From the cell containing the given text, extract its center point as (X, Y) coordinate. 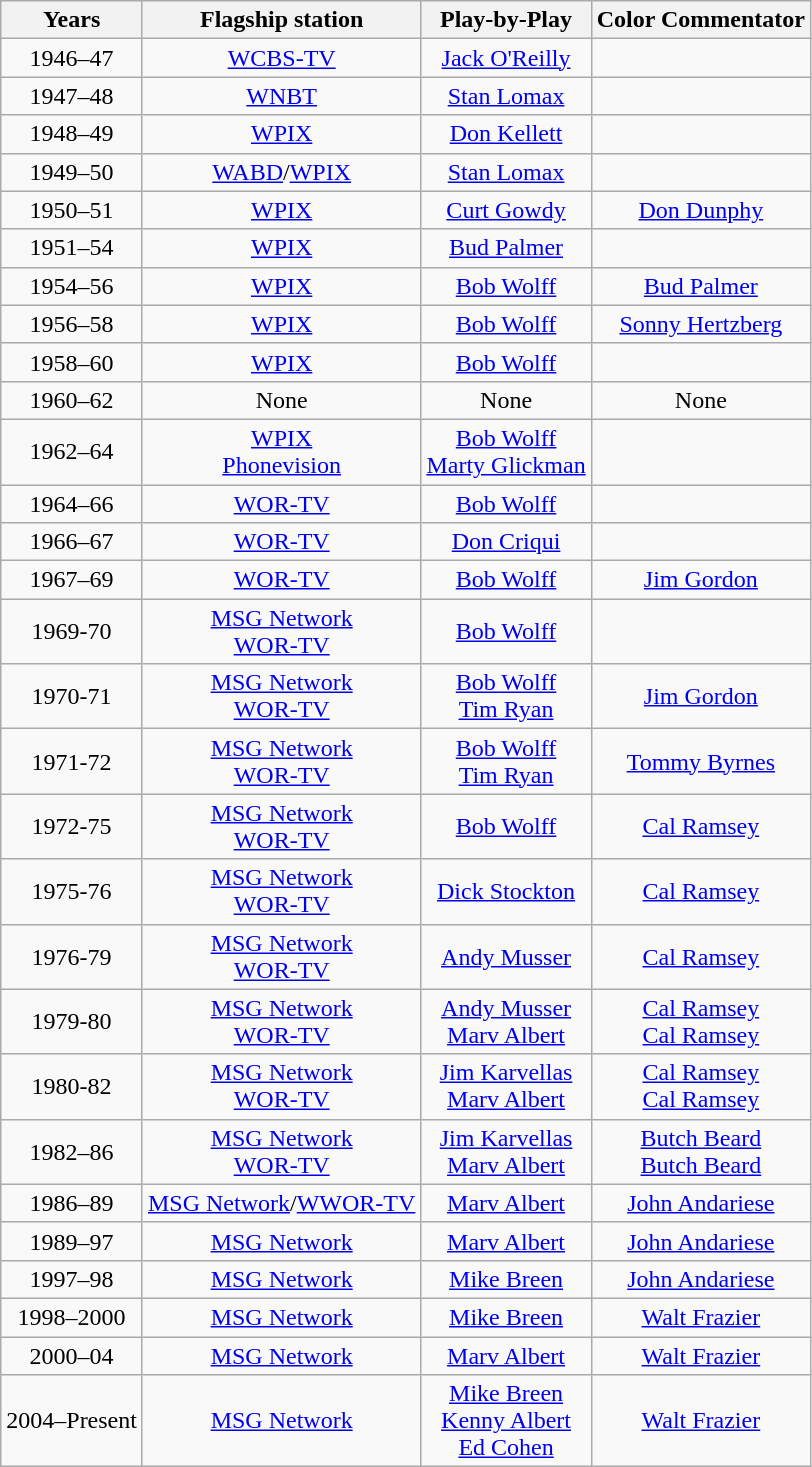
1979-80 (72, 1022)
Mike BreenKenny AlbertEd Cohen (506, 1421)
WABD/WPIX (281, 172)
Bob WolffMarty Glickman (506, 452)
1947–48 (72, 96)
1949–50 (72, 172)
Years (72, 20)
1998–2000 (72, 1317)
WNBT (281, 96)
Don Criqui (506, 542)
Dick Stockton (506, 892)
Don Kellett (506, 134)
1972-75 (72, 826)
Curt Gowdy (506, 210)
Tommy Byrnes (700, 762)
1964–66 (72, 503)
Andy MusserMarv Albert (506, 1022)
MSG Network/WWOR-TV (281, 1203)
1950–51 (72, 210)
1975-76 (72, 892)
2000–04 (72, 1355)
1970-71 (72, 696)
WPIXPhonevision (281, 452)
1958–60 (72, 362)
1948–49 (72, 134)
1954–56 (72, 286)
1946–47 (72, 58)
Color Commentator (700, 20)
Sonny Hertzberg (700, 324)
1980-82 (72, 1086)
1982–86 (72, 1152)
1969-70 (72, 632)
1971-72 (72, 762)
WCBS-TV (281, 58)
2004–Present (72, 1421)
Play-by-Play (506, 20)
1967–69 (72, 580)
1962–64 (72, 452)
1976-79 (72, 956)
Jack O'Reilly (506, 58)
1989–97 (72, 1241)
1966–67 (72, 542)
1956–58 (72, 324)
Flagship station (281, 20)
1960–62 (72, 400)
1951–54 (72, 248)
1986–89 (72, 1203)
Butch BeardButch Beard (700, 1152)
Andy Musser (506, 956)
1997–98 (72, 1279)
Don Dunphy (700, 210)
